Locate the cell with the specified text and output its [x, y] center coordinate. 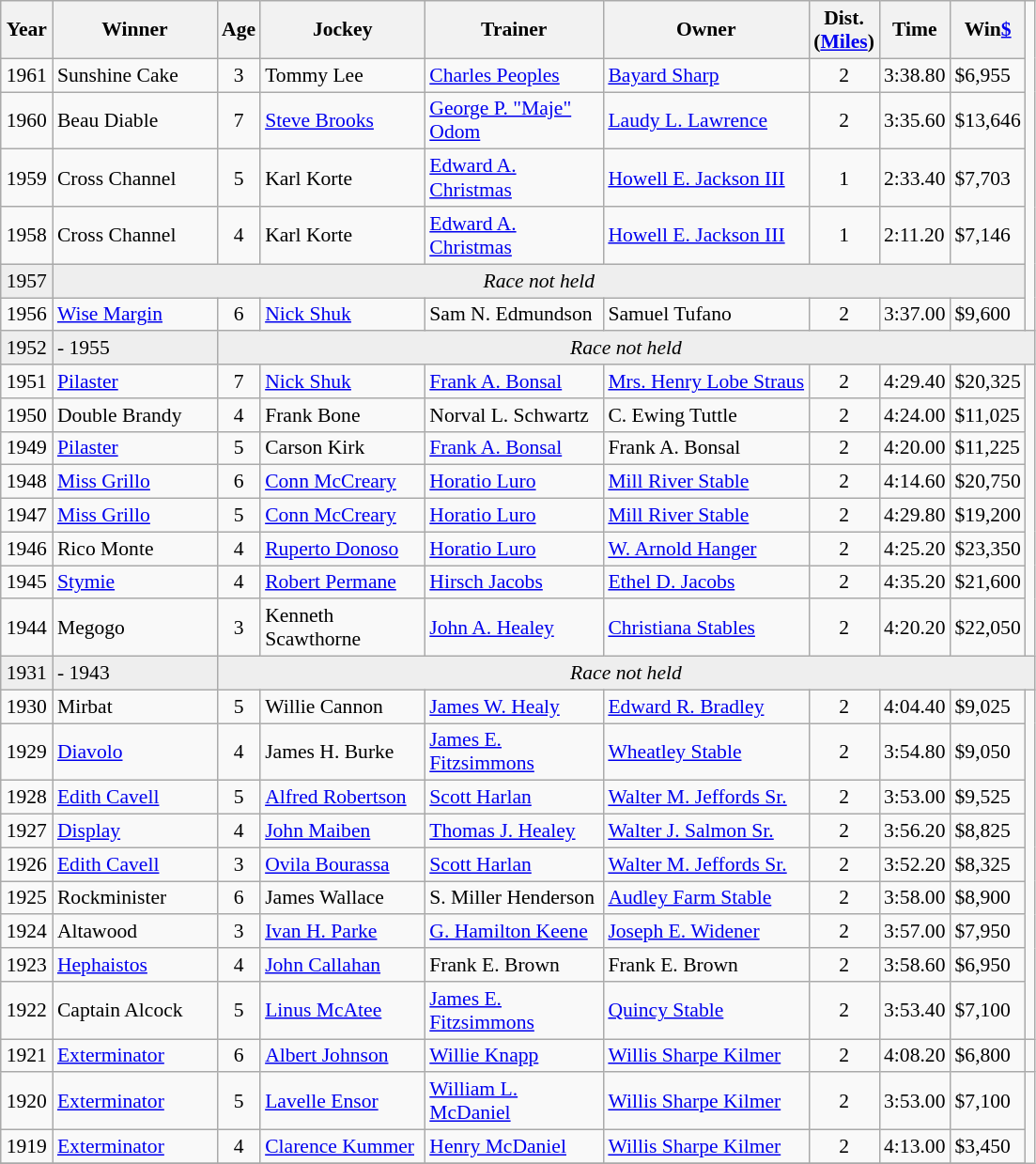
Double Brandy [135, 415]
1948 [26, 482]
Henry McDaniel [514, 1147]
4:29.40 [915, 381]
3:53.40 [915, 1011]
1926 [26, 864]
James H. Burke [342, 752]
Diavolo [135, 752]
Charles Peoples [514, 75]
1927 [26, 831]
Willie Knapp [514, 1056]
$7,146 [987, 235]
4:20.00 [915, 448]
1921 [26, 1056]
Owner [706, 30]
1961 [26, 75]
4:35.20 [915, 582]
3:37.00 [915, 315]
Robert Permane [342, 582]
$8,325 [987, 864]
Willie Cannon [342, 706]
4:24.00 [915, 415]
3:35.60 [915, 120]
4:25.20 [915, 549]
4:20.20 [915, 628]
G. Hamilton Keene [514, 932]
C. Ewing Tuttle [706, 415]
$6,800 [987, 1056]
James Wallace [342, 898]
Carson Kirk [342, 448]
Stymie [135, 582]
$9,025 [987, 706]
4:04.40 [915, 706]
1952 [26, 349]
Joseph E. Widener [706, 932]
3:58.00 [915, 898]
1925 [26, 898]
3:57.00 [915, 932]
Display [135, 831]
1949 [26, 448]
1923 [26, 965]
1924 [26, 932]
4:14.60 [915, 482]
1956 [26, 315]
Christiana Stables [706, 628]
Hephaistos [135, 965]
Tommy Lee [342, 75]
James W. Healy [514, 706]
$11,025 [987, 415]
1922 [26, 1011]
$3,450 [987, 1147]
1950 [26, 415]
Steve Brooks [342, 120]
$8,825 [987, 831]
Quincy Stable [706, 1011]
Clarence Kummer [342, 1147]
1959 [26, 178]
3:52.20 [915, 864]
Captain Alcock [135, 1011]
Lavelle Ensor [342, 1101]
$9,525 [987, 798]
Sam N. Edmundson [514, 315]
4:13.00 [915, 1147]
Win$ [987, 30]
Ivan H. Parke [342, 932]
1928 [26, 798]
2:33.40 [915, 178]
Walter J. Salmon Sr. [706, 831]
W. Arnold Hanger [706, 549]
William L. McDaniel [514, 1101]
Audley Farm Stable [706, 898]
1947 [26, 516]
4:08.20 [915, 1056]
John A. Healey [514, 628]
1930 [26, 706]
Mrs. Henry Lobe Straus [706, 381]
$13,646 [987, 120]
Trainer [514, 30]
1960 [26, 120]
1951 [26, 381]
Rico Monte [135, 549]
Dist. (Miles) [843, 30]
Norval L. Schwartz [514, 415]
$9,050 [987, 752]
Mirbat [135, 706]
Edward R. Bradley [706, 706]
$20,325 [987, 381]
Samuel Tufano [706, 315]
John Maiben [342, 831]
Wise Margin [135, 315]
1958 [26, 235]
1946 [26, 549]
$6,955 [987, 75]
John Callahan [342, 965]
Sunshine Cake [135, 75]
$19,200 [987, 516]
1945 [26, 582]
1944 [26, 628]
$22,050 [987, 628]
Linus McAtee [342, 1011]
Rockminister [135, 898]
3:38.80 [915, 75]
S. Miller Henderson [514, 898]
1919 [26, 1147]
Laudy L. Lawrence [706, 120]
- 1955 [135, 349]
1931 [26, 674]
Ovila Bourassa [342, 864]
1957 [26, 281]
$11,225 [987, 448]
2:11.20 [915, 235]
- 1943 [135, 674]
3:56.20 [915, 831]
Bayard Sharp [706, 75]
Kenneth Scawthorne [342, 628]
Year [26, 30]
Albert Johnson [342, 1056]
Time [915, 30]
3:58.60 [915, 965]
Frank Bone [342, 415]
Megogo [135, 628]
Ruperto Donoso [342, 549]
Jockey [342, 30]
Age [239, 30]
Beau Diable [135, 120]
George P. "Maje" Odom [514, 120]
Altawood [135, 932]
$21,600 [987, 582]
$6,950 [987, 965]
$23,350 [987, 549]
Hirsch Jacobs [514, 582]
$7,703 [987, 178]
4:29.80 [915, 516]
Wheatley Stable [706, 752]
Alfred Robertson [342, 798]
Winner [135, 30]
1929 [26, 752]
Ethel D. Jacobs [706, 582]
$20,750 [987, 482]
$7,950 [987, 932]
3:54.80 [915, 752]
$8,900 [987, 898]
1920 [26, 1101]
Thomas J. Healey [514, 831]
$9,600 [987, 315]
